For the text-containing cell, return its midpoint in (x, y) coordinate format. 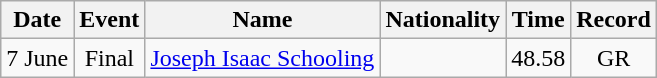
Final (110, 58)
Record (614, 20)
Event (110, 20)
48.58 (538, 58)
Time (538, 20)
GR (614, 58)
Nationality (443, 20)
Joseph Isaac Schooling (262, 58)
Name (262, 20)
7 June (38, 58)
Date (38, 20)
